For the text-containing cell, return its midpoint in [x, y] coordinate format. 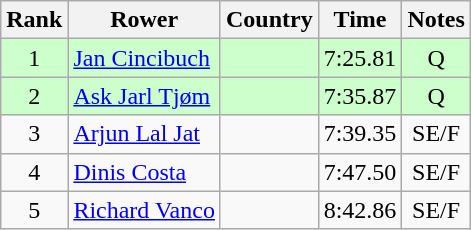
Jan Cincibuch [144, 58]
Ask Jarl Tjøm [144, 96]
5 [34, 210]
Country [269, 20]
7:39.35 [360, 134]
Dinis Costa [144, 172]
Rank [34, 20]
7:35.87 [360, 96]
8:42.86 [360, 210]
2 [34, 96]
3 [34, 134]
Rower [144, 20]
7:25.81 [360, 58]
Arjun Lal Jat [144, 134]
1 [34, 58]
Time [360, 20]
Notes [436, 20]
4 [34, 172]
7:47.50 [360, 172]
Richard Vanco [144, 210]
